Extract the [x, y] coordinate from the center of the cell holding the provided text.  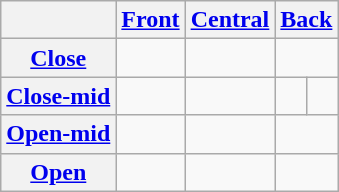
Open-mid [58, 134]
Close [58, 58]
Close-mid [58, 96]
Front [150, 20]
Back [306, 20]
Open [58, 172]
Central [230, 20]
